Search for the cell housing the specified text and yield its (x, y) center coordinate. 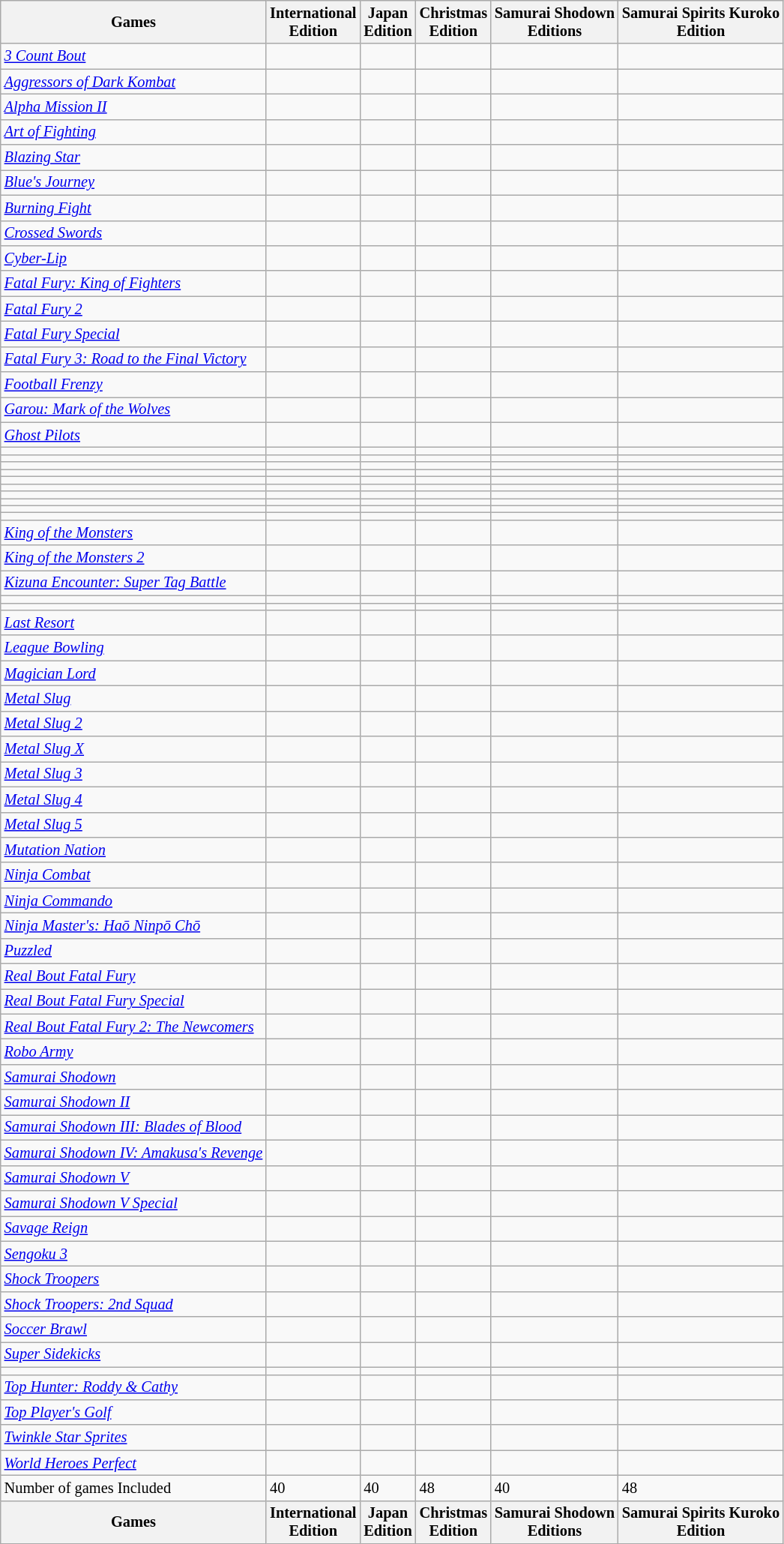
Puzzled (133, 951)
Samurai Shodown II (133, 1102)
Alpha Mission II (133, 106)
Samurai Shodown V (133, 1178)
Art of Fighting (133, 132)
3 Count Bout (133, 56)
Crossed Swords (133, 233)
Top Player's Golf (133, 1412)
Football Frenzy (133, 385)
Samurai Shodown III: Blades of Blood (133, 1127)
Metal Slug (133, 698)
Ninja Combat (133, 875)
Metal Slug 2 (133, 724)
Garou: Mark of the Wolves (133, 409)
Metal Slug X (133, 749)
Magician Lord (133, 673)
Fatal Fury Special (133, 334)
Soccer Brawl (133, 1330)
Super Sidekicks (133, 1354)
Aggressors of Dark Kombat (133, 82)
Real Bout Fatal Fury Special (133, 1001)
Twinkle Star Sprites (133, 1438)
Savage Reign (133, 1228)
Samurai Shodown V Special (133, 1203)
League Bowling (133, 648)
Fatal Fury 3: Road to the Final Victory (133, 359)
Samurai Shodown (133, 1077)
Kizuna Encounter: Super Tag Battle (133, 583)
Real Bout Fatal Fury 2: The Newcomers (133, 1027)
World Heroes Perfect (133, 1463)
King of the Monsters (133, 532)
Top Hunter: Roddy & Cathy (133, 1387)
Robo Army (133, 1052)
Burning Fight (133, 208)
Ninja Master's: Haō Ninpō Chō (133, 925)
Ghost Pilots (133, 435)
Cyber-Lip (133, 258)
King of the Monsters 2 (133, 558)
Last Resort (133, 622)
Metal Slug 5 (133, 825)
Ninja Commando (133, 901)
Metal Slug 4 (133, 799)
Fatal Fury 2 (133, 309)
Sengoku 3 (133, 1254)
Shock Troopers: 2nd Squad (133, 1304)
Shock Troopers (133, 1279)
Fatal Fury: King of Fighters (133, 283)
Samurai Shodown IV: Amakusa's Revenge (133, 1153)
Metal Slug 3 (133, 774)
Real Bout Fatal Fury (133, 976)
Blazing Star (133, 157)
Mutation Nation (133, 850)
Number of games Included (133, 1488)
Blue's Journey (133, 182)
